From the cell containing the given text, extract its center point as [X, Y] coordinate. 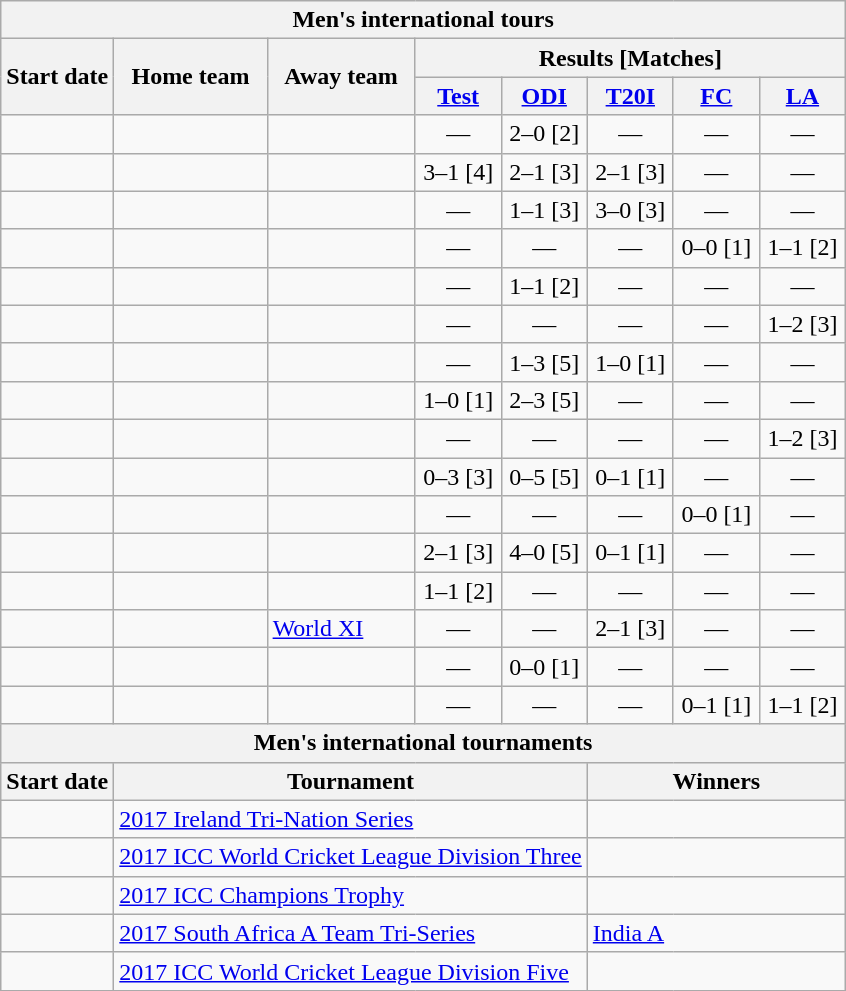
2017 South Africa A Team Tri-Series [350, 933]
Winners [716, 781]
World XI [341, 629]
3–0 [3] [630, 210]
1–1 [3] [544, 210]
1–3 [5] [544, 362]
Tournament [350, 781]
FC [716, 96]
Men's international tournaments [424, 743]
3–1 [4] [458, 172]
India A [716, 933]
Results [Matches] [630, 58]
2–0 [2] [544, 134]
Home team [190, 77]
2017 ICC World Cricket League Division Five [350, 971]
2017 Ireland Tri-Nation Series [350, 819]
Test [458, 96]
Away team [341, 77]
T20I [630, 96]
2017 ICC World Cricket League Division Three [350, 857]
Men's international tours [424, 20]
LA [802, 96]
ODI [544, 96]
2017 ICC Champions Trophy [350, 895]
2–3 [5] [544, 400]
0–5 [5] [544, 477]
4–0 [5] [544, 553]
0–3 [3] [458, 477]
